Scan for the cell matching the given text and deliver its [x, y] coordinate at center. 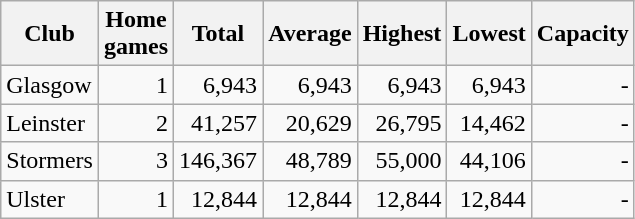
Total [218, 34]
48,789 [310, 161]
Club [50, 34]
Highest [402, 34]
20,629 [310, 123]
Homegames [136, 34]
Average [310, 34]
44,106 [489, 161]
Glasgow [50, 85]
2 [136, 123]
Ulster [50, 199]
26,795 [402, 123]
Stormers [50, 161]
55,000 [402, 161]
Capacity [582, 34]
Lowest [489, 34]
41,257 [218, 123]
Leinster [50, 123]
3 [136, 161]
146,367 [218, 161]
14,462 [489, 123]
